Identify which cell holds the provided text, then report its (x, y) central coordinate. 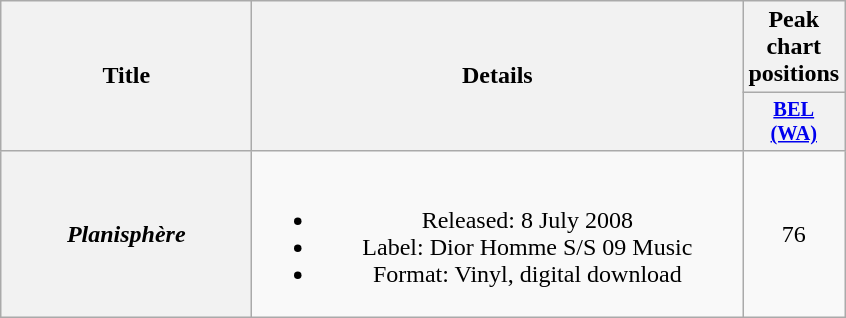
Planisphère (126, 234)
76 (794, 234)
Title (126, 76)
Peak chart positions (794, 47)
Released: 8 July 2008Label: Dior Homme S/S 09 MusicFormat: Vinyl, digital download (498, 234)
BEL(WA) (794, 122)
Details (498, 76)
